Return (X, Y) of the center of cell containing provided text 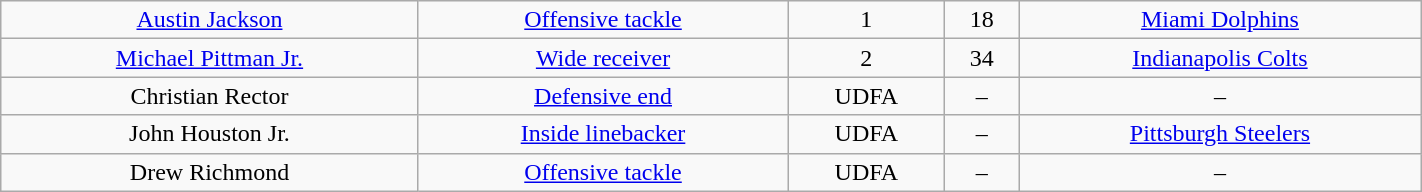
Michael Pittman Jr. (210, 58)
Wide receiver (603, 58)
Pittsburgh Steelers (1220, 134)
Christian Rector (210, 96)
Indianapolis Colts (1220, 58)
Inside linebacker (603, 134)
Defensive end (603, 96)
2 (866, 58)
Miami Dolphins (1220, 20)
18 (982, 20)
Drew Richmond (210, 172)
34 (982, 58)
Austin Jackson (210, 20)
John Houston Jr. (210, 134)
1 (866, 20)
